Scan for the cell matching the given text and deliver its [X, Y] coordinate at center. 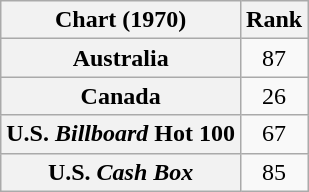
Chart (1970) [121, 20]
Canada [121, 96]
U.S. Cash Box [121, 172]
87 [274, 58]
85 [274, 172]
U.S. Billboard Hot 100 [121, 134]
Rank [274, 20]
67 [274, 134]
26 [274, 96]
Australia [121, 58]
